Locate the cell with the specified text and output its (x, y) center coordinate. 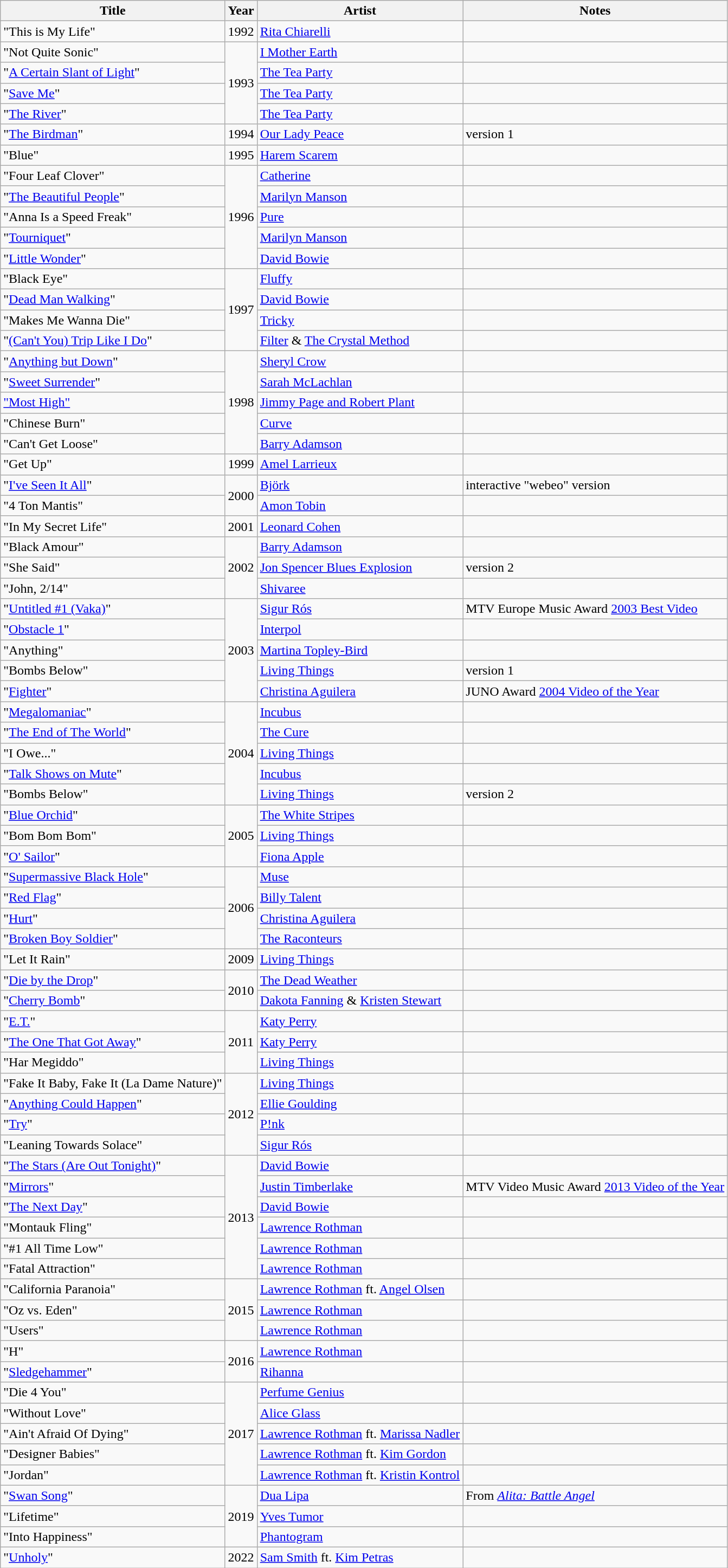
Ellie Goulding (360, 1104)
"Fighter" (113, 691)
"Obstacle 1" (113, 630)
"Broken Boy Soldier" (113, 939)
Lawrence Rothman ft. Angel Olsen (360, 1290)
Lawrence Rothman ft. Marissa Nadler (360, 1434)
From Alita: Battle Angel (595, 1495)
"Most High" (113, 403)
Fluffy (360, 279)
"Little Wonder" (113, 258)
"Talk Shows on Mute" (113, 774)
"Black Amour" (113, 547)
"Anna Is a Speed Freak" (113, 217)
"Get Up" (113, 464)
"Mirrors" (113, 1186)
"The Beautiful People" (113, 196)
"The One That Got Away" (113, 1042)
JUNO Award 2004 Video of the Year (595, 691)
"Bom Bom Bom" (113, 835)
Sarah McLachlan (360, 382)
interactive "webeo" version (595, 485)
Filter & The Crystal Method (360, 341)
"Hurt" (113, 918)
P!nk (360, 1124)
"Four Leaf Clover" (113, 176)
Yves Tumor (360, 1516)
"California Paranoia" (113, 1290)
"Not Quite Sonic" (113, 52)
"Unholy" (113, 1557)
Pure (360, 217)
The Dead Weather (360, 980)
Jon Spencer Blues Explosion (360, 567)
1994 (241, 134)
I Mother Earth (360, 52)
Jimmy Page and Robert Plant (360, 403)
Sheryl Crow (360, 361)
"Tourniquet" (113, 237)
"The River" (113, 114)
Our Lady Peace (360, 134)
2013 (241, 1217)
"I Owe..." (113, 753)
"Sweet Surrender" (113, 382)
"The Next Day" (113, 1207)
Dua Lipa (360, 1495)
Dakota Fanning & Kristen Stewart (360, 1001)
Alice Glass (360, 1413)
"Montauk Fling" (113, 1227)
Rita Chiarelli (360, 31)
1999 (241, 464)
"Die by the Drop" (113, 980)
2022 (241, 1557)
1996 (241, 217)
2003 (241, 650)
"A Certain Slant of Light" (113, 73)
MTV Europe Music Award 2003 Best Video (595, 609)
"Jordan" (113, 1475)
Artist (360, 11)
Justin Timberlake (360, 1186)
Harem Scarem (360, 155)
"The Birdman" (113, 134)
"The End of The World" (113, 733)
Martina Topley-Bird (360, 650)
"4 Ton Mantis" (113, 506)
"Try" (113, 1124)
Catherine (360, 176)
2006 (241, 908)
"Save Me" (113, 93)
"Black Eye" (113, 279)
"This is My Life" (113, 31)
2011 (241, 1042)
2000 (241, 495)
"Chinese Burn" (113, 423)
"Fatal Attraction" (113, 1269)
"In My Secret Life" (113, 526)
2010 (241, 990)
Muse (360, 877)
"I've Seen It All" (113, 485)
"Designer Babies" (113, 1454)
1995 (241, 155)
"Anything Could Happen" (113, 1104)
"The Stars (Are Out Tonight)" (113, 1165)
The White Stripes (360, 815)
The Raconteurs (360, 939)
"Blue" (113, 155)
Amel Larrieux (360, 464)
Fiona Apple (360, 856)
"E.T." (113, 1021)
"Untitled #1 (Vaka)" (113, 609)
MTV Video Music Award 2013 Video of the Year (595, 1186)
"Anything but Down" (113, 361)
2001 (241, 526)
1998 (241, 403)
"(Can't You) Trip Like I Do" (113, 341)
"Users" (113, 1331)
Amon Tobin (360, 506)
Title (113, 11)
Lawrence Rothman ft. Kim Gordon (360, 1454)
Lawrence Rothman ft. Kristin Kontrol (360, 1475)
"Leaning Towards Solace" (113, 1145)
"John, 2/14" (113, 588)
"Oz vs. Eden" (113, 1310)
1997 (241, 310)
Sam Smith ft. Kim Petras (360, 1557)
"Into Happiness" (113, 1537)
"Red Flag" (113, 897)
"Megalomaniac" (113, 712)
2015 (241, 1310)
Shivaree (360, 588)
"Cherry Bomb" (113, 1001)
Curve (360, 423)
"She Said" (113, 567)
Tricky (360, 320)
Leonard Cohen (360, 526)
2019 (241, 1516)
Rihanna (360, 1372)
"Dead Man Walking" (113, 300)
"Makes Me Wanna Die" (113, 320)
"Lifetime" (113, 1516)
2004 (241, 753)
2017 (241, 1434)
"Can't Get Loose" (113, 444)
"H" (113, 1351)
1992 (241, 31)
1993 (241, 83)
"Swan Song" (113, 1495)
"Let It Rain" (113, 960)
"O' Sailor" (113, 856)
Notes (595, 11)
Year (241, 11)
"Sledgehammer" (113, 1372)
2002 (241, 567)
"Har Megiddo" (113, 1062)
2009 (241, 960)
Interpol (360, 630)
"Fake It Baby, Fake It (La Dame Nature)" (113, 1083)
Billy Talent (360, 897)
"Without Love" (113, 1413)
"Anything" (113, 650)
2016 (241, 1362)
"#1 All Time Low" (113, 1248)
"Die 4 You" (113, 1392)
"Supermassive Black Hole" (113, 877)
2012 (241, 1114)
"Ain't Afraid Of Dying" (113, 1434)
Perfume Genius (360, 1392)
2005 (241, 835)
Björk (360, 485)
The Cure (360, 733)
"Blue Orchid" (113, 815)
Phantogram (360, 1537)
